Output the [X, Y] coordinate of the center of the cell containing the given text.  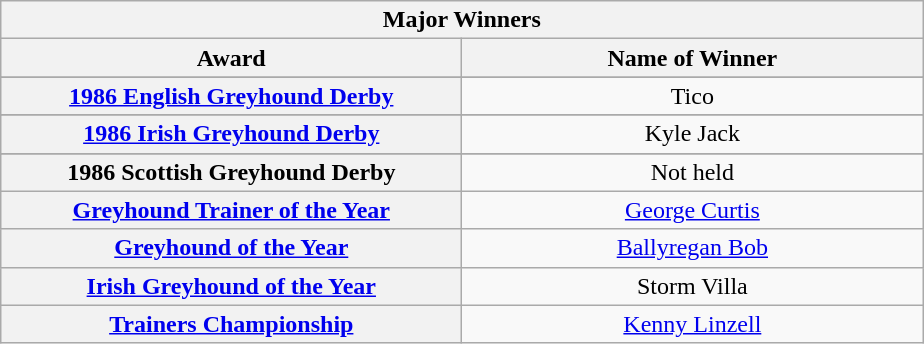
Award [232, 58]
1986 Scottish Greyhound Derby [232, 172]
Major Winners [462, 20]
Ballyregan Bob [692, 248]
Greyhound Trainer of the Year [232, 210]
Storm Villa [692, 286]
George Curtis [692, 210]
1986 English Greyhound Derby [232, 96]
Name of Winner [692, 58]
Kyle Jack [692, 134]
1986 Irish Greyhound Derby [232, 134]
Tico [692, 96]
Kenny Linzell [692, 324]
Not held [692, 172]
Irish Greyhound of the Year [232, 286]
Trainers Championship [232, 324]
Greyhound of the Year [232, 248]
